Output the (X, Y) coordinate of the center of the cell containing the given text.  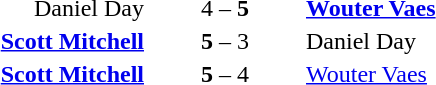
5 – 3 (224, 41)
